Output the [X, Y] coordinate of the center of the cell containing the given text.  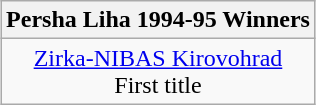
Persha Liha 1994-95 Winners [158, 20]
Zirka-NIBAS KirovohradFirst title [158, 72]
